Pinpoint the cell where the given text exists, returning its [X, Y] midpoint coordinate. 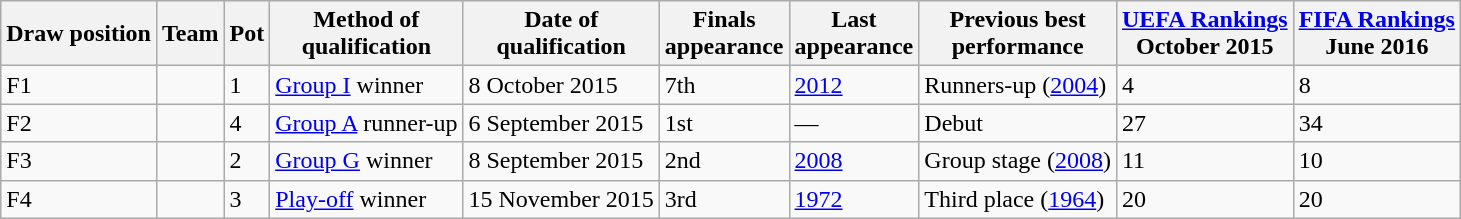
8 October 2015 [561, 85]
Draw position [79, 34]
2008 [854, 161]
2 [247, 161]
Runners-up (2004) [1018, 85]
F2 [79, 123]
3 [247, 199]
8 September 2015 [561, 161]
34 [1376, 123]
8 [1376, 85]
Third place (1964) [1018, 199]
1 [247, 85]
Date ofqualification [561, 34]
3rd [724, 199]
Group G winner [366, 161]
F4 [79, 199]
Play-off winner [366, 199]
10 [1376, 161]
1972 [854, 199]
— [854, 123]
Finalsappearance [724, 34]
Lastappearance [854, 34]
7th [724, 85]
Method ofqualification [366, 34]
Group A runner-up [366, 123]
6 September 2015 [561, 123]
Team [190, 34]
Pot [247, 34]
27 [1204, 123]
15 November 2015 [561, 199]
1st [724, 123]
F1 [79, 85]
F3 [79, 161]
2nd [724, 161]
FIFA RankingsJune 2016 [1376, 34]
Previous bestperformance [1018, 34]
UEFA RankingsOctober 2015 [1204, 34]
11 [1204, 161]
Group I winner [366, 85]
2012 [854, 85]
Debut [1018, 123]
Group stage (2008) [1018, 161]
